From the cell containing the given text, extract its center point as [x, y] coordinate. 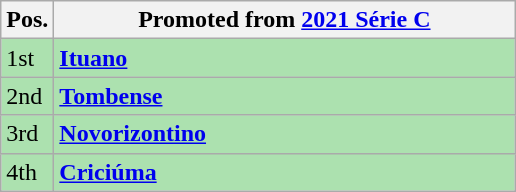
1st [28, 58]
Promoted from 2021 Série C [284, 20]
Criciúma [284, 172]
3rd [28, 134]
Tombense [284, 96]
2nd [28, 96]
Ituano [284, 58]
4th [28, 172]
Pos. [28, 20]
Novorizontino [284, 134]
